Extract the (x, y) coordinate from the center of the cell holding the provided text.  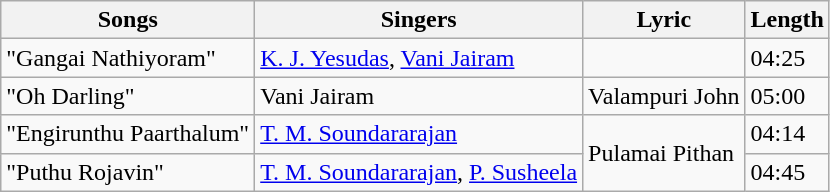
"Puthu Rojavin" (128, 172)
T. M. Soundararajan (419, 134)
K. J. Yesudas, Vani Jairam (419, 58)
"Engirunthu Paarthalum" (128, 134)
04:14 (787, 134)
Length (787, 20)
"Oh Darling" (128, 96)
Vani Jairam (419, 96)
04:45 (787, 172)
Valampuri John (664, 96)
Songs (128, 20)
Singers (419, 20)
Lyric (664, 20)
Pulamai Pithan (664, 153)
05:00 (787, 96)
"Gangai Nathiyoram" (128, 58)
T. M. Soundararajan, P. Susheela (419, 172)
04:25 (787, 58)
